Find where the given text appears and provide that cell's center as [x, y] coordinate. 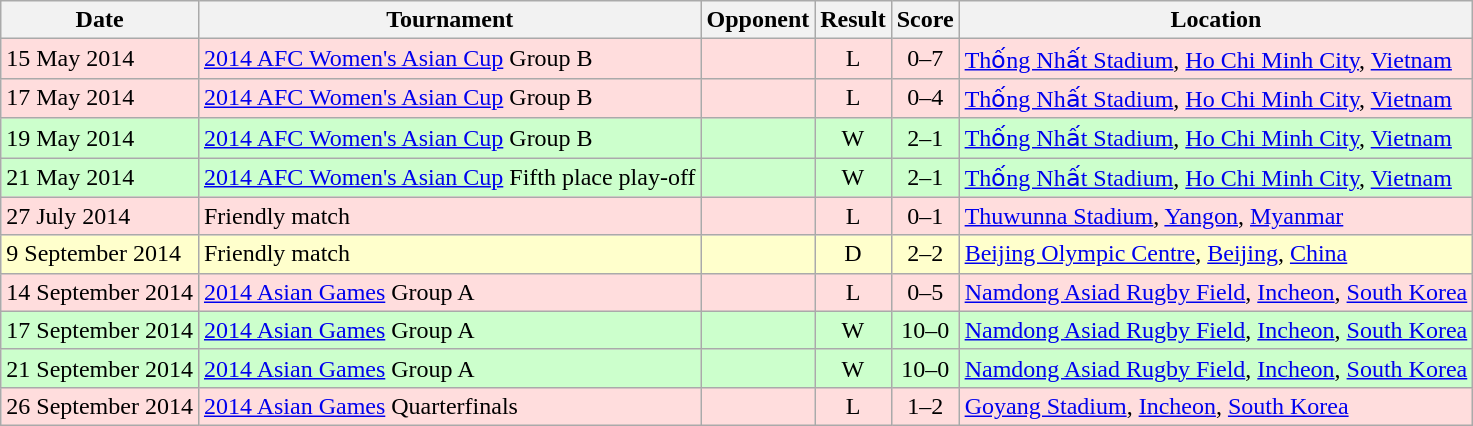
0–1 [925, 216]
9 September 2014 [100, 254]
2–2 [925, 254]
D [853, 254]
2014 Asian Games Quarterfinals [450, 406]
Date [100, 20]
0–4 [925, 98]
0–5 [925, 292]
26 September 2014 [100, 406]
Score [925, 20]
21 September 2014 [100, 368]
Thuwunna Stadium, Yangon, Myanmar [1216, 216]
15 May 2014 [100, 59]
2014 AFC Women's Asian Cup Fifth place play-off [450, 178]
14 September 2014 [100, 292]
Result [853, 20]
27 July 2014 [100, 216]
21 May 2014 [100, 178]
17 May 2014 [100, 98]
0–7 [925, 59]
Beijing Olympic Centre, Beijing, China [1216, 254]
Opponent [758, 20]
Goyang Stadium, Incheon, South Korea [1216, 406]
19 May 2014 [100, 138]
17 September 2014 [100, 330]
1–2 [925, 406]
Location [1216, 20]
Tournament [450, 20]
